Output the (X, Y) coordinate of the center of the cell containing the given text.  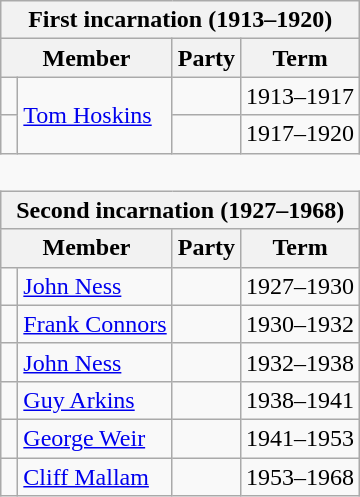
Guy Arkins (95, 400)
First incarnation (1913–1920) (180, 20)
1913–1917 (300, 96)
Second incarnation (1927–1968) (180, 210)
Cliff Mallam (95, 477)
1932–1938 (300, 362)
1917–1920 (300, 134)
George Weir (95, 438)
1938–1941 (300, 400)
Frank Connors (95, 324)
1930–1932 (300, 324)
1953–1968 (300, 477)
1941–1953 (300, 438)
1927–1930 (300, 286)
Tom Hoskins (95, 115)
